Output the (X, Y) coordinate of the center of the cell containing the given text.  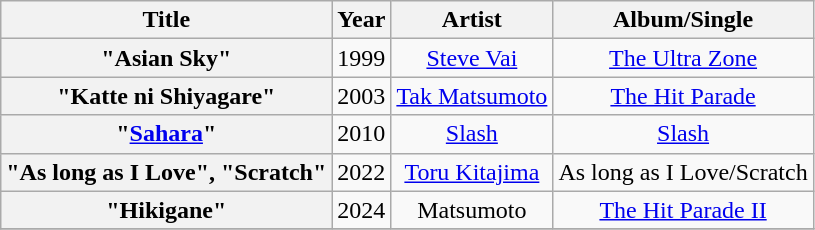
Artist (472, 20)
As long as I Love/Scratch (683, 172)
The Hit Parade II (683, 210)
The Hit Parade (683, 96)
"Asian Sky" (166, 58)
Year (362, 20)
2024 (362, 210)
"Hikigane" (166, 210)
The Ultra Zone (683, 58)
2022 (362, 172)
Tak Matsumoto (472, 96)
Album/Single (683, 20)
"As long as I Love", "Scratch" (166, 172)
"Katte ni Shiyagare" (166, 96)
"Sahara" (166, 134)
2010 (362, 134)
Title (166, 20)
Matsumoto (472, 210)
1999 (362, 58)
Steve Vai (472, 58)
Toru Kitajima (472, 172)
2003 (362, 96)
